Determine the (X, Y) coordinate at the center of the cell enclosing the given text.  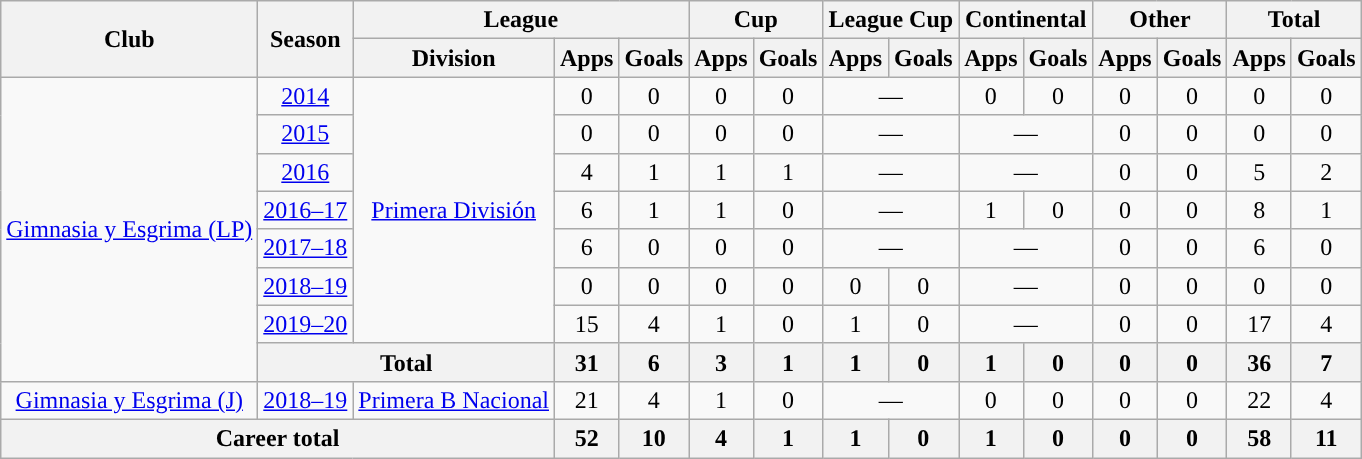
Season (306, 39)
Primera B Nacional (454, 400)
58 (1259, 438)
8 (1259, 210)
3 (721, 362)
Division (454, 58)
Primera División (454, 210)
2014 (306, 96)
21 (587, 400)
2016 (306, 172)
10 (654, 438)
2017–18 (306, 248)
36 (1259, 362)
31 (587, 362)
Gimnasia y Esgrima (LP) (130, 229)
2019–20 (306, 324)
Other (1160, 20)
Career total (278, 438)
2 (1326, 172)
League (521, 20)
17 (1259, 324)
Cup (756, 20)
22 (1259, 400)
15 (587, 324)
11 (1326, 438)
Gimnasia y Esgrima (J) (130, 400)
52 (587, 438)
Continental (1026, 20)
2015 (306, 134)
Club (130, 39)
7 (1326, 362)
5 (1259, 172)
League Cup (891, 20)
2016–17 (306, 210)
